Scan for the cell matching the given text and deliver its (x, y) coordinate at center. 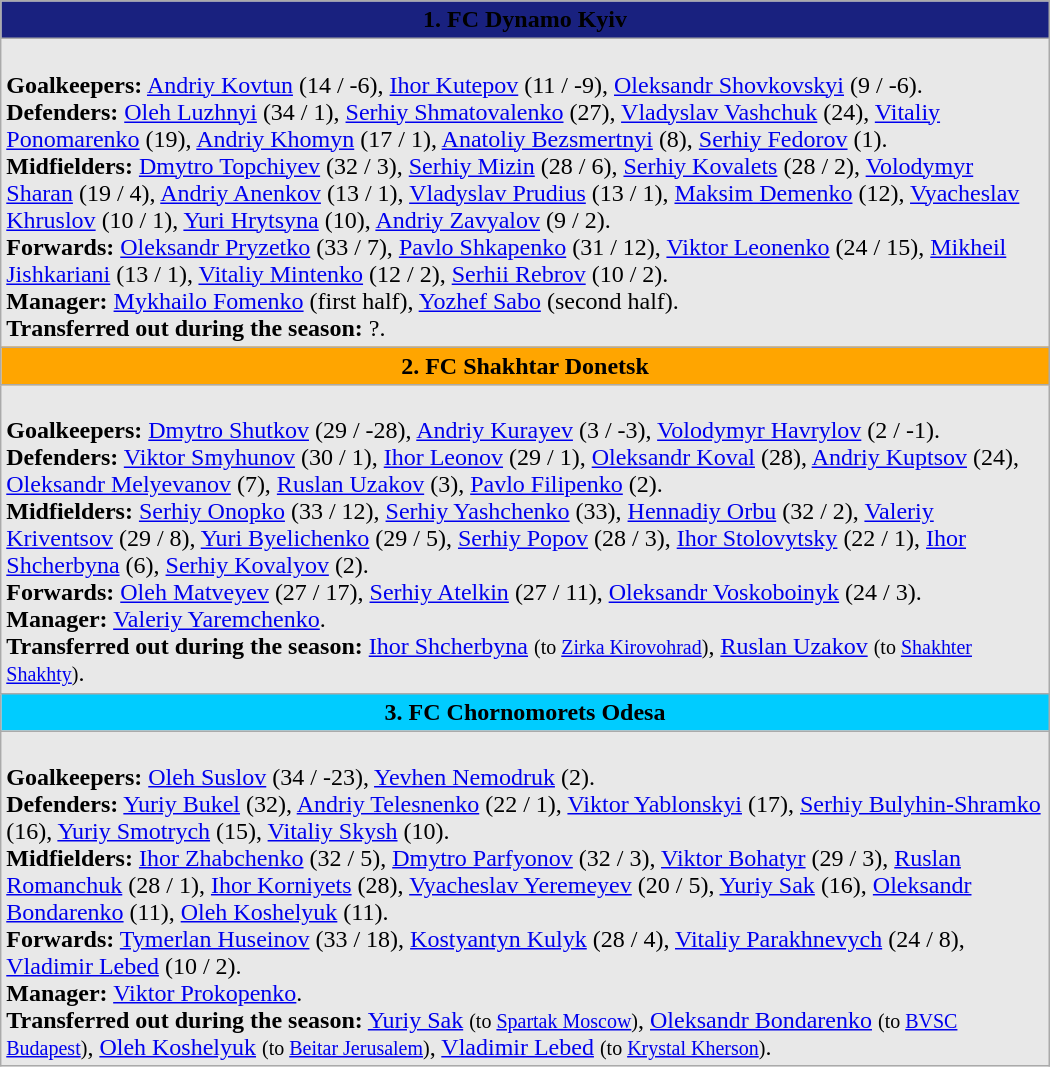
2. FC Shakhtar Donetsk (525, 366)
3. FC Chornomorets Odesa (525, 712)
1. FC Dynamo Kyiv (525, 20)
